Scan for the cell matching the given text and deliver its (X, Y) coordinate at center. 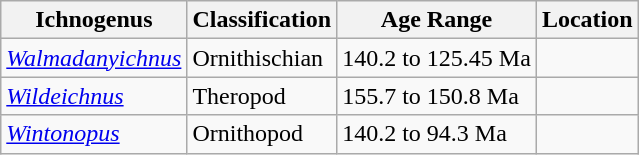
Age Range (437, 20)
Wildeichnus (94, 96)
Ornithischian (262, 58)
Walmadanyichnus (94, 58)
Theropod (262, 96)
Wintonopus (94, 134)
Ichnogenus (94, 20)
155.7 to 150.8 Ma (437, 96)
Location (587, 20)
140.2 to 94.3 Ma (437, 134)
Classification (262, 20)
140.2 to 125.45 Ma (437, 58)
Ornithopod (262, 134)
